Detect which cell encompasses the target text, then output its [X, Y] center coordinate. 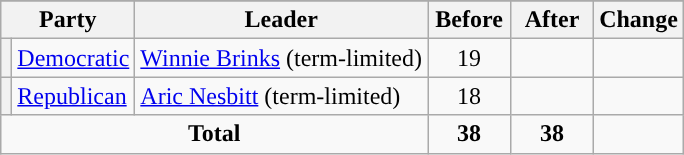
Aric Nesbitt (term-limited) [282, 96]
19 [470, 58]
After [552, 20]
Change [639, 20]
Republican [74, 96]
Total [214, 134]
Winnie Brinks (term-limited) [282, 58]
Before [470, 20]
Party [68, 20]
18 [470, 96]
Democratic [74, 58]
Leader [282, 20]
